Scan for the cell matching the given text and deliver its [x, y] coordinate at center. 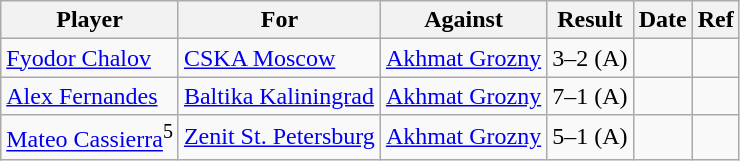
Mateo Cassierra5 [90, 138]
Ref [716, 20]
Date [662, 20]
5–1 (A) [590, 138]
Fyodor Chalov [90, 58]
CSKA Moscow [279, 58]
7–1 (A) [590, 96]
Alex Fernandes [90, 96]
Baltika Kaliningrad [279, 96]
For [279, 20]
Player [90, 20]
Against [463, 20]
Zenit St. Petersburg [279, 138]
Result [590, 20]
3–2 (A) [590, 58]
